Return the [x, y] coordinate for the center point of the cell that contains the specified text.  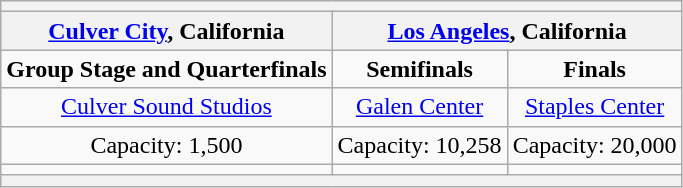
Staples Center [594, 107]
Capacity: 10,258 [420, 145]
Culver Sound Studios [166, 107]
Semifinals [420, 69]
Culver City, California [166, 31]
Group Stage and Quarterfinals [166, 69]
Capacity: 20,000 [594, 145]
Capacity: 1,500 [166, 145]
Los Angeles, California [507, 31]
Galen Center [420, 107]
Finals [594, 69]
